Locate the cell with the specified text and output its (x, y) center coordinate. 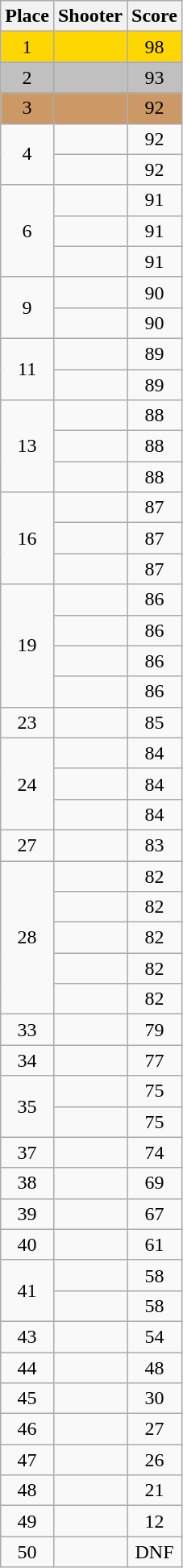
DNF (155, 1552)
85 (155, 722)
83 (155, 845)
Place (27, 16)
98 (155, 47)
19 (27, 646)
6 (27, 231)
44 (27, 1368)
Shooter (90, 16)
77 (155, 1060)
28 (27, 937)
61 (155, 1244)
13 (27, 446)
3 (27, 108)
67 (155, 1214)
74 (155, 1152)
34 (27, 1060)
16 (27, 538)
50 (27, 1552)
2 (27, 77)
43 (27, 1336)
12 (155, 1521)
49 (27, 1521)
24 (27, 784)
9 (27, 307)
30 (155, 1399)
79 (155, 1030)
11 (27, 369)
93 (155, 77)
35 (27, 1106)
37 (27, 1152)
40 (27, 1244)
26 (155, 1460)
23 (27, 722)
Score (155, 16)
4 (27, 154)
39 (27, 1214)
1 (27, 47)
46 (27, 1429)
21 (155, 1491)
45 (27, 1399)
69 (155, 1183)
41 (27, 1290)
47 (27, 1460)
33 (27, 1030)
38 (27, 1183)
54 (155, 1336)
